Search for the cell housing the specified text and yield its (X, Y) center coordinate. 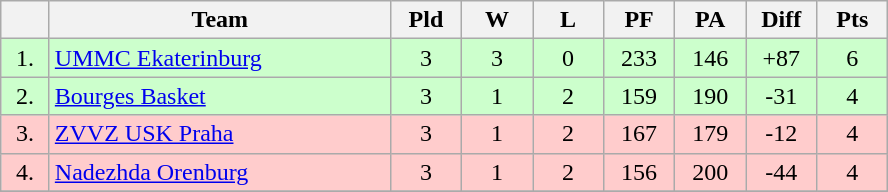
167 (640, 134)
179 (710, 134)
Diff (782, 20)
UMMC Ekaterinburg (220, 58)
2. (26, 96)
Team (220, 20)
3. (26, 134)
-31 (782, 96)
6 (852, 58)
200 (710, 172)
4. (26, 172)
159 (640, 96)
Nadezhda Orenburg (220, 172)
L (568, 20)
+87 (782, 58)
PF (640, 20)
ZVVZ USK Praha (220, 134)
-44 (782, 172)
PA (710, 20)
1. (26, 58)
190 (710, 96)
Pld (426, 20)
-12 (782, 134)
156 (640, 172)
W (496, 20)
Pts (852, 20)
0 (568, 58)
233 (640, 58)
146 (710, 58)
Bourges Basket (220, 96)
